Return (X, Y) of the center of cell containing provided text 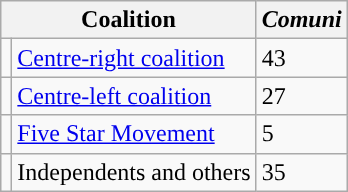
Coalition (128, 20)
Centre-right coalition (134, 58)
Independents and others (134, 172)
5 (302, 134)
43 (302, 58)
Five Star Movement (134, 134)
Centre-left coalition (134, 96)
Comuni (302, 20)
35 (302, 172)
27 (302, 96)
